Identify which cell holds the provided text, then report its [X, Y] central coordinate. 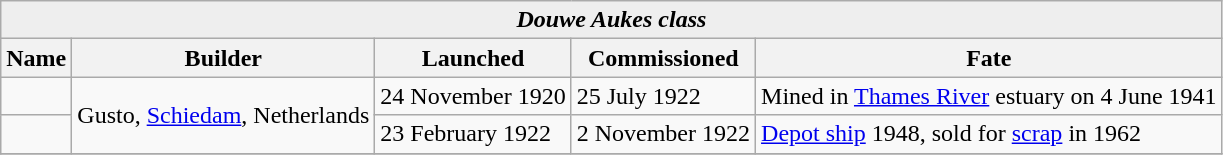
Name [36, 58]
Fate [990, 58]
Douwe Aukes class [612, 20]
24 November 1920 [473, 96]
Builder [224, 58]
Mined in Thames River estuary on 4 June 1941 [990, 96]
Launched [473, 58]
23 February 1922 [473, 134]
Commissioned [663, 58]
2 November 1922 [663, 134]
Depot ship 1948, sold for scrap in 1962 [990, 134]
Gusto, Schiedam, Netherlands [224, 115]
25 July 1922 [663, 96]
